Capture the cell that displays the provided text and extract its (x, y) central coordinate. 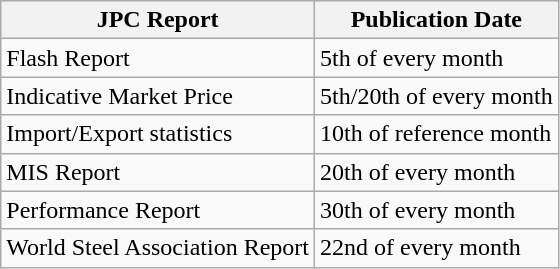
5th/20th of every month (437, 96)
Indicative Market Price (158, 96)
Flash Report (158, 58)
Performance Report (158, 210)
22nd of every month (437, 248)
MIS Report (158, 172)
Import/Export statistics (158, 134)
20th of every month (437, 172)
10th of reference month (437, 134)
Publication Date (437, 20)
30th of every month (437, 210)
JPC Report (158, 20)
World Steel Association Report (158, 248)
5th of every month (437, 58)
